For the text-containing cell, return its midpoint in (x, y) coordinate format. 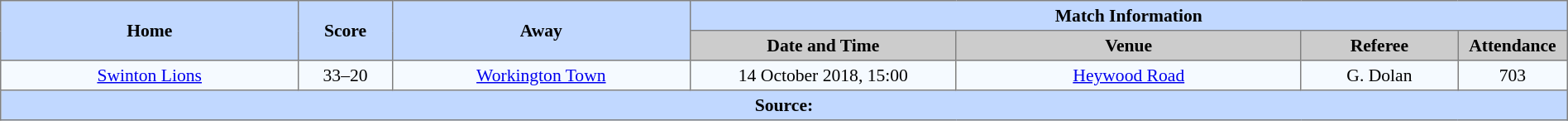
14 October 2018, 15:00 (823, 75)
703 (1513, 75)
Swinton Lions (150, 75)
Referee (1379, 46)
Attendance (1513, 46)
Away (541, 31)
Heywood Road (1128, 75)
33–20 (346, 75)
Source: (784, 105)
G. Dolan (1379, 75)
Home (150, 31)
Workington Town (541, 75)
Score (346, 31)
Match Information (1128, 16)
Venue (1128, 46)
Date and Time (823, 46)
